For the text-containing cell, return its midpoint in [X, Y] coordinate format. 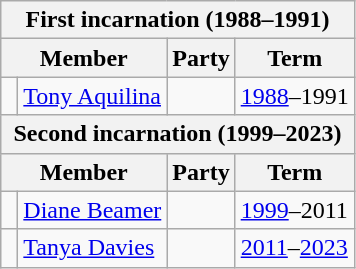
2011–2023 [294, 248]
Tanya Davies [92, 248]
Diane Beamer [92, 210]
Second incarnation (1999–2023) [178, 134]
1988–1991 [294, 96]
Tony Aquilina [92, 96]
First incarnation (1988–1991) [178, 20]
1999–2011 [294, 210]
